Scan for the cell matching the given text and deliver its (X, Y) coordinate at center. 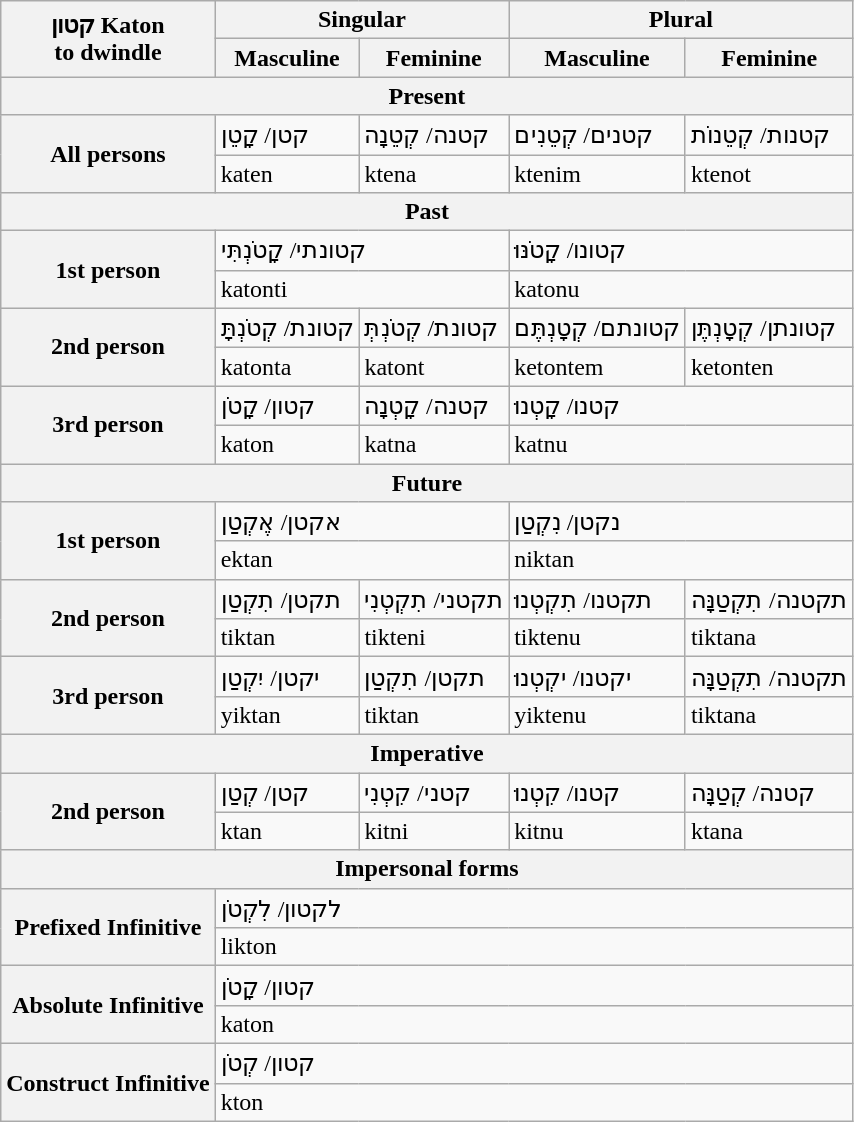
Construct Infinitive (108, 1082)
נקטן/ נִקְטַן (681, 522)
katonta (287, 367)
ktenot (769, 173)
קטון Katonto dwindle (108, 39)
yiktenu (598, 715)
Imperative (427, 753)
Future (427, 483)
katonti (362, 289)
katnu (681, 444)
likton (534, 947)
Plural (681, 20)
ktana (769, 831)
קטנו/ קָטְנוּ (681, 406)
קטון/ קְטֹן (534, 1063)
kitni (434, 831)
katen (287, 173)
קטנה/ קְטֵנָה (434, 135)
קטני/ קִטְנִי (434, 792)
קטונתם/ קְטָנְתֶּם (598, 328)
Impersonal forms (427, 869)
Present (427, 96)
ktan (287, 831)
niktan (681, 560)
Past (427, 212)
Absolute Infinitive (108, 1005)
קטונת/ קְטֹנְתָּ (287, 328)
tiktenu (598, 638)
יקטנו/ יקְטְנוּ (598, 677)
ktena (434, 173)
אקטן/ אֶקְטַן (362, 522)
Prefixed Infinitive (108, 927)
קטונו/ קָטֹנּוּ (681, 251)
קטונתן/ קְטָנְתֶּן (769, 328)
ektan (362, 560)
קטנות/ קְטֵנוֹת (769, 135)
katna (434, 444)
Singular (362, 20)
katonu (681, 289)
קטונתי/ קָטֹנְתִּי (362, 251)
ktenim (598, 173)
ketonten (769, 367)
קטנה/ קָטְנָה (434, 406)
katont (434, 367)
kton (534, 1102)
קטנה/ קְטַנָּה (769, 792)
yiktan (287, 715)
תקטני/ תִקְטְנִי (434, 599)
קטן/ קָטֵן (287, 135)
תקטנו/ תִקְטְנוּ (598, 599)
קטונת/ קְטֹנְתְּ (434, 328)
ketontem (598, 367)
קטנו/ קִטְנוּ (598, 792)
kitnu (598, 831)
קטנים/ קְטֵנִים (598, 135)
יקטן/ יִקְטַן (287, 677)
לקטון/ לִקְטֹן (534, 908)
All persons (108, 154)
קטן/ קְטַן (287, 792)
tikteni (434, 638)
